Pinpoint the cell where the given text exists, returning its (X, Y) midpoint coordinate. 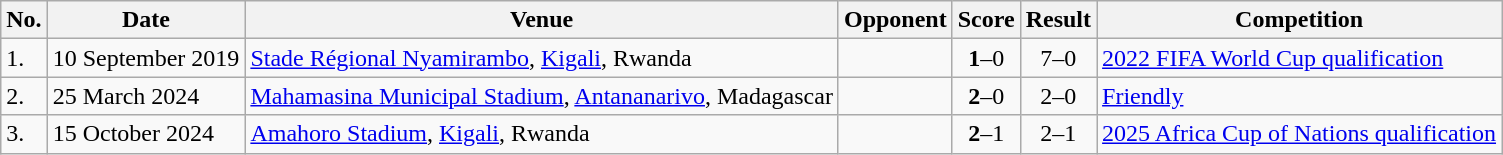
2022 FIFA World Cup qualification (1300, 58)
Opponent (895, 20)
No. (24, 20)
10 September 2019 (146, 58)
Score (986, 20)
3. (24, 134)
2. (24, 96)
Mahamasina Municipal Stadium, Antananarivo, Madagascar (542, 96)
1. (24, 58)
Amahoro Stadium, Kigali, Rwanda (542, 134)
Venue (542, 20)
1–0 (986, 58)
Stade Régional Nyamirambo, Kigali, Rwanda (542, 58)
25 March 2024 (146, 96)
Competition (1300, 20)
15 October 2024 (146, 134)
7–0 (1058, 58)
Date (146, 20)
2025 Africa Cup of Nations qualification (1300, 134)
Friendly (1300, 96)
Result (1058, 20)
